Detect which cell encompasses the target text, then output its (x, y) center coordinate. 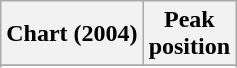
Chart (2004) (72, 34)
Peak position (189, 34)
